Pinpoint the cell where the given text exists, returning its (X, Y) midpoint coordinate. 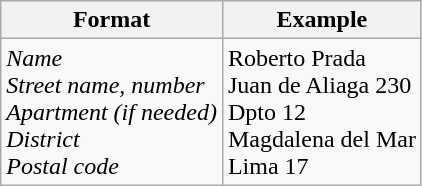
Example (322, 20)
Roberto PradaJuan de Aliaga 230Dpto 12 Magdalena del MarLima 17 (322, 112)
Format (112, 20)
NameStreet name, numberApartment (if needed)DistrictPostal code (112, 112)
